Return [x, y] of the center of cell containing provided text 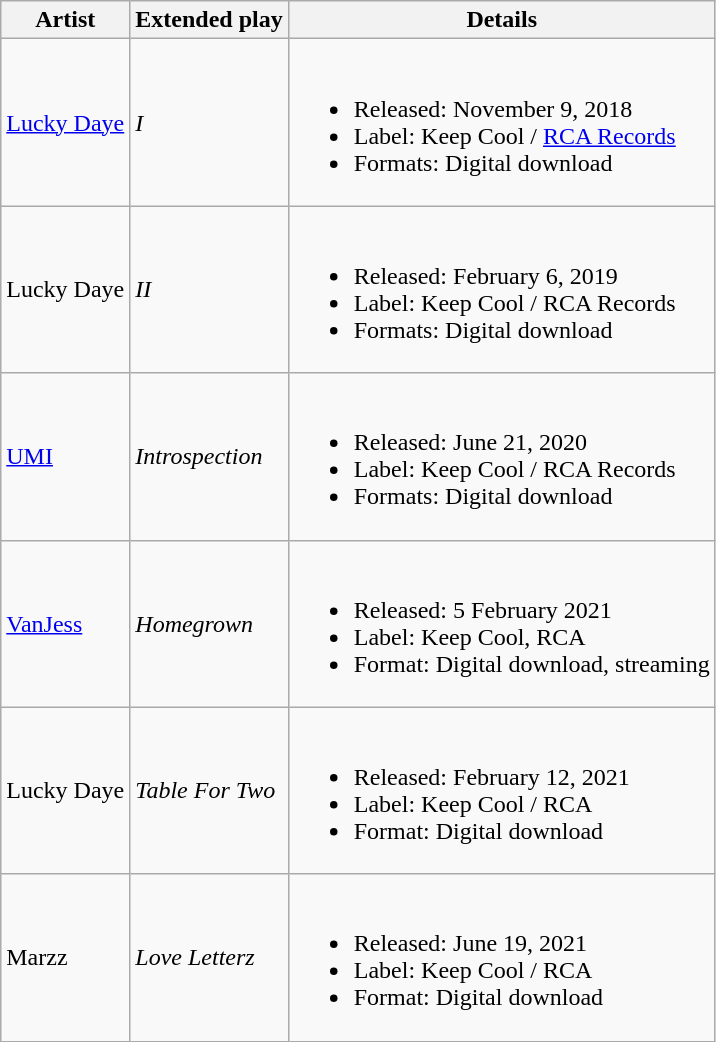
II [209, 290]
Released: 5 February 2021Label: Keep Cool, RCAFormat: Digital download, streaming [502, 624]
Released: November 9, 2018Label: Keep Cool / RCA RecordsFormats: Digital download [502, 122]
Table For Two [209, 790]
Extended play [209, 20]
Details [502, 20]
I [209, 122]
Love Letterz [209, 958]
UMI [66, 456]
VanJess [66, 624]
Marzz [66, 958]
Homegrown [209, 624]
Introspection [209, 456]
Released: June 19, 2021Label: Keep Cool / RCAFormat: Digital download [502, 958]
Released: February 6, 2019Label: Keep Cool / RCA RecordsFormats: Digital download [502, 290]
Released: February 12, 2021Label: Keep Cool / RCAFormat: Digital download [502, 790]
Artist [66, 20]
Released: June 21, 2020Label: Keep Cool / RCA RecordsFormats: Digital download [502, 456]
